Extract the (X, Y) coordinate from the center of the cell holding the provided text.  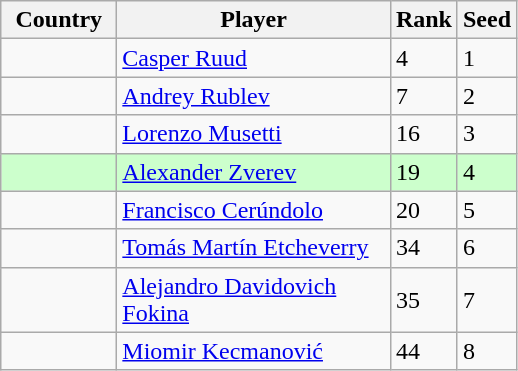
1 (486, 58)
5 (486, 210)
Country (59, 20)
Casper Ruud (254, 58)
44 (424, 351)
2 (486, 96)
Miomir Kecmanović (254, 351)
Lorenzo Musetti (254, 134)
Alexander Zverev (254, 172)
16 (424, 134)
Andrey Rublev (254, 96)
Alejandro Davidovich Fokina (254, 300)
Seed (486, 20)
6 (486, 248)
35 (424, 300)
20 (424, 210)
19 (424, 172)
8 (486, 351)
3 (486, 134)
Tomás Martín Etcheverry (254, 248)
Francisco Cerúndolo (254, 210)
34 (424, 248)
Rank (424, 20)
Player (254, 20)
